Return the (x, y) coordinate for the center point of the cell that contains the specified text.  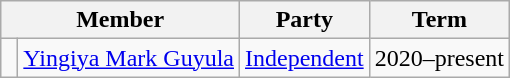
Independent (305, 58)
Member (120, 20)
Party (305, 20)
Term (439, 20)
Yingiya Mark Guyula (129, 58)
2020–present (439, 58)
